For the text-containing cell, return its midpoint in (x, y) coordinate format. 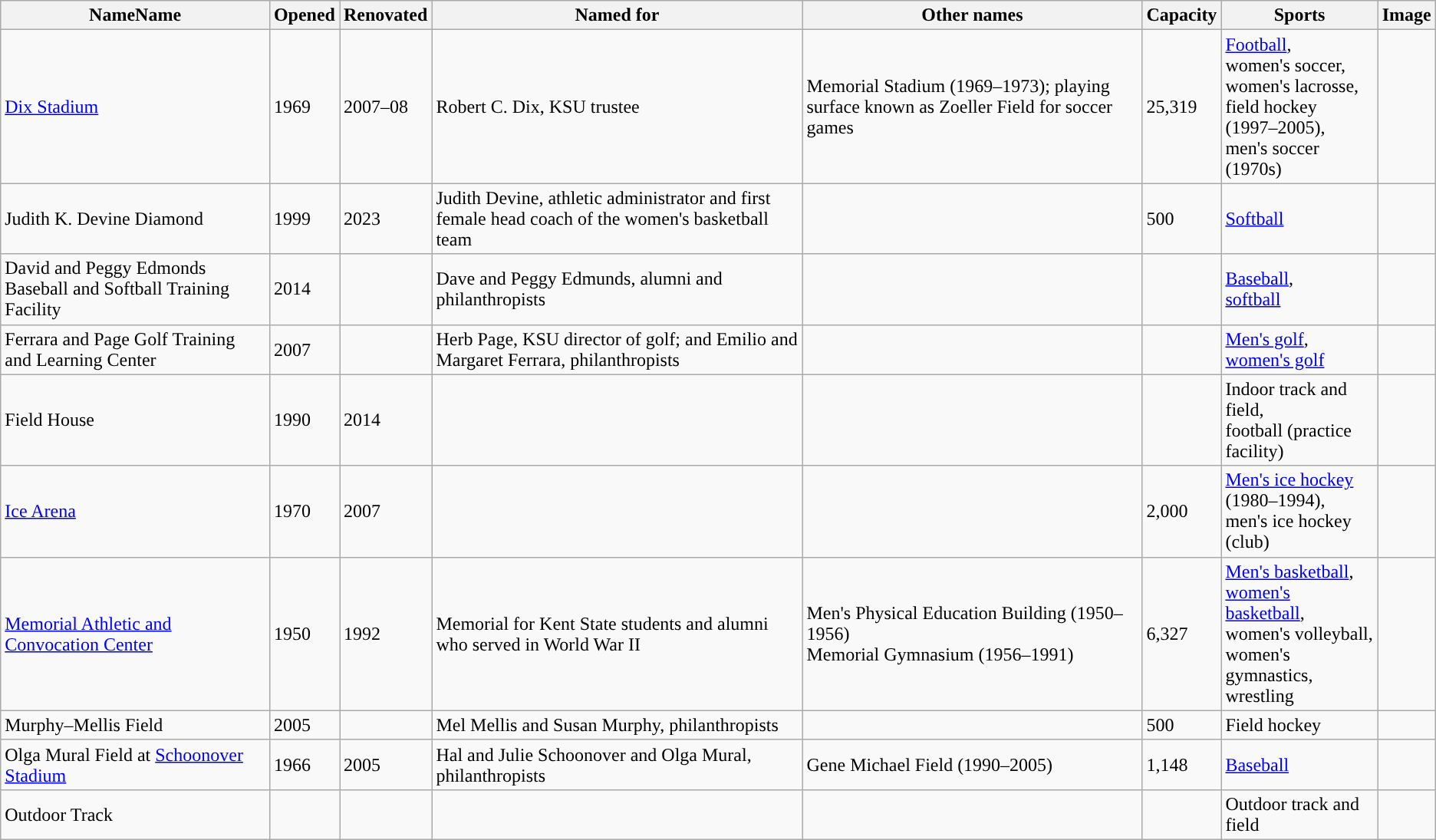
25,319 (1181, 107)
Renovated (385, 15)
Judith Devine, athletic administrator and first female head coach of the women's basketball team (617, 219)
Memorial for Kent State students and alumni who served in World War II (617, 634)
Dave and Peggy Edmunds, alumni and philanthropists (617, 289)
1990 (304, 420)
Named for (617, 15)
1970 (304, 511)
2007–08 (385, 107)
Sports (1299, 15)
Herb Page, KSU director of golf; and Emilio and Margaret Ferrara, philanthropists (617, 350)
Dix Stadium (135, 107)
Men's Physical Education Building (1950–1956)Memorial Gymnasium (1956–1991) (973, 634)
Football,women's soccer,women's lacrosse,field hockey (1997–2005),men's soccer (1970s) (1299, 107)
1992 (385, 634)
Field hockey (1299, 725)
2,000 (1181, 511)
Judith K. Devine Diamond (135, 219)
Gene Michael Field (1990–2005) (973, 764)
Other names (973, 15)
Robert C. Dix, KSU trustee (617, 107)
Ferrara and Page Golf Training and Learning Center (135, 350)
Memorial Athletic and Convocation Center (135, 634)
6,327 (1181, 634)
Capacity (1181, 15)
Baseball,softball (1299, 289)
Opened (304, 15)
Baseball (1299, 764)
Indoor track and field,football (practice facility) (1299, 420)
1999 (304, 219)
1950 (304, 634)
Softball (1299, 219)
1,148 (1181, 764)
2023 (385, 219)
Image (1407, 15)
Men's golf,women's golf (1299, 350)
Mel Mellis and Susan Murphy, philanthropists (617, 725)
Hal and Julie Schoonover and Olga Mural, philanthropists (617, 764)
Murphy–Mellis Field (135, 725)
Men's ice hockey (1980–1994),men's ice hockey (club) (1299, 511)
Outdoor track and field (1299, 815)
NameName (135, 15)
Memorial Stadium (1969–1973); playing surface known as Zoeller Field for soccer games (973, 107)
1969 (304, 107)
Field House (135, 420)
David and Peggy Edmonds Baseball and Softball Training Facility (135, 289)
Men's basketball,women's basketball,women's volleyball,women's gymnastics,wrestling (1299, 634)
Olga Mural Field at Schoonover Stadium (135, 764)
Outdoor Track (135, 815)
1966 (304, 764)
Ice Arena (135, 511)
